Identify which cell holds the provided text, then report its [x, y] central coordinate. 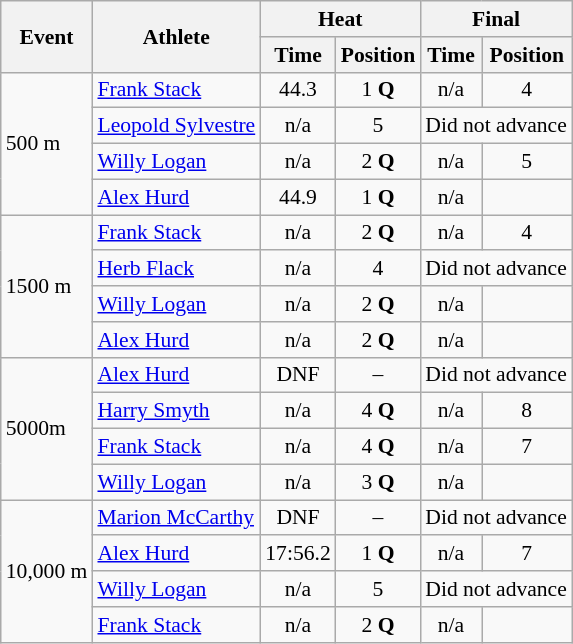
Heat [340, 19]
500 m [47, 143]
5000m [47, 428]
17:56.2 [298, 554]
Event [47, 36]
8 [527, 411]
1500 m [47, 286]
10,000 m [47, 571]
Marion McCarthy [176, 518]
Leopold Sylvestre [176, 126]
Final [496, 19]
44.9 [298, 197]
Athlete [176, 36]
Herb Flack [176, 269]
44.3 [298, 90]
3 Q [378, 482]
Harry Smyth [176, 411]
